Return (X, Y) of the center of cell containing provided text 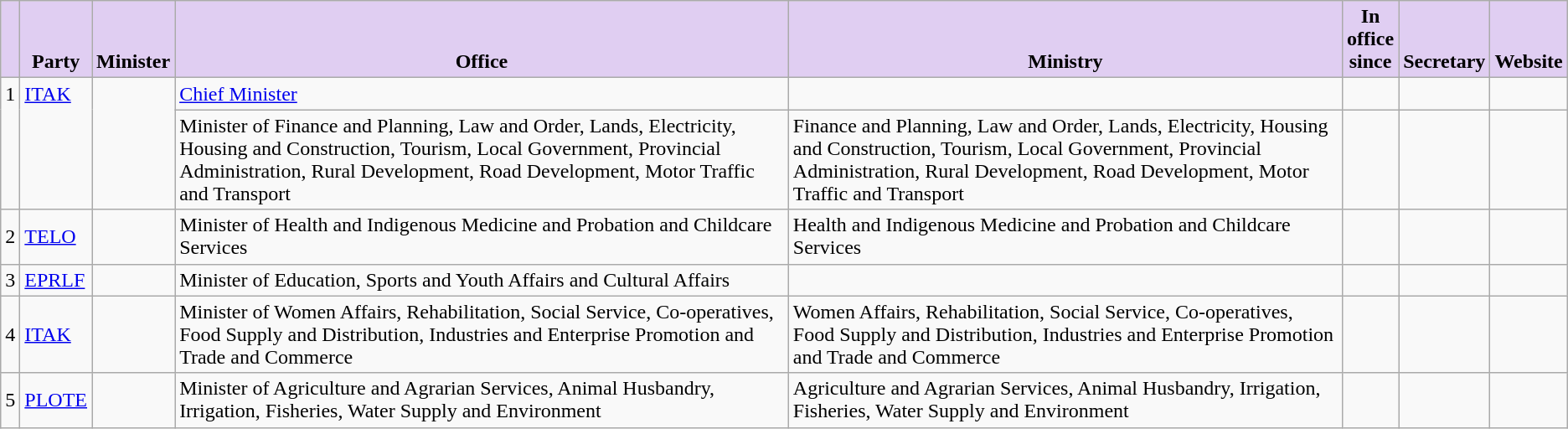
Website (1529, 39)
2 (10, 236)
Agriculture and Agrarian Services, Animal Husbandry, Irrigation, Fisheries, Water Supply and Environment (1065, 401)
EPRLF (56, 280)
In office since (1370, 39)
Minister of Health and Indigenous Medicine and Probation and Childcare Services (482, 236)
Chief Minister (482, 94)
Office (482, 39)
PLOTE (56, 401)
Health and Indigenous Medicine and Probation and Childcare Services (1065, 236)
Ministry (1065, 39)
Minister (134, 39)
5 (10, 401)
Party (56, 39)
Minister of Agriculture and Agrarian Services, Animal Husbandry, Irrigation, Fisheries, Water Supply and Environment (482, 401)
Secretary (1444, 39)
3 (10, 280)
1 (10, 144)
TELO (56, 236)
4 (10, 334)
Minister of Education, Sports and Youth Affairs and Cultural Affairs (482, 280)
